Return [X, Y] of the center of cell containing provided text 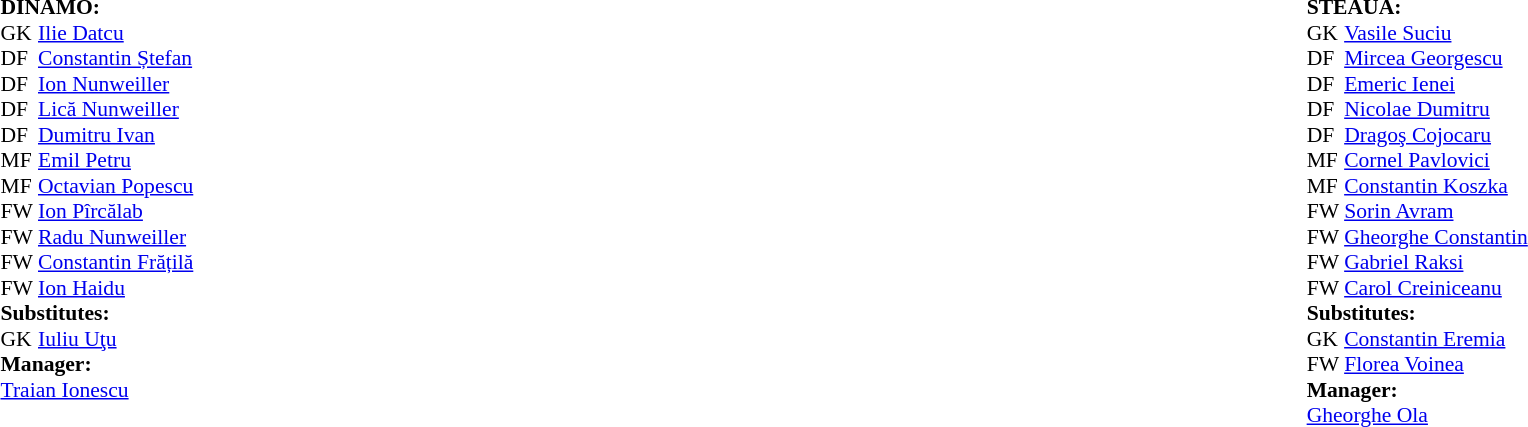
Emil Petru [116, 161]
Dragoş Cojocaru [1436, 135]
Carol Creiniceanu [1436, 288]
Sorin Avram [1436, 211]
Emeric Ienei [1436, 84]
Constantin Koszka [1436, 186]
Octavian Popescu [116, 186]
Nicolae Dumitru [1436, 109]
Ion Haidu [116, 288]
Dumitru Ivan [116, 135]
Constantin Eremia [1436, 339]
Radu Nunweiller [116, 237]
Mircea Georgescu [1436, 59]
Gabriel Raksi [1436, 263]
Florea Voinea [1436, 365]
Gheorghe Constantin [1436, 237]
Constantin Ștefan [116, 59]
Traian Ionescu [96, 390]
Ilie Datcu [116, 33]
Cornel Pavlovici [1436, 161]
Constantin Frățilă [116, 263]
Vasile Suciu [1436, 33]
Ion Pîrcălab [116, 211]
Ion Nunweiller [116, 84]
Lică Nunweiller [116, 109]
Iuliu Uţu [116, 339]
